Output the (X, Y) coordinate of the center of the cell containing the given text.  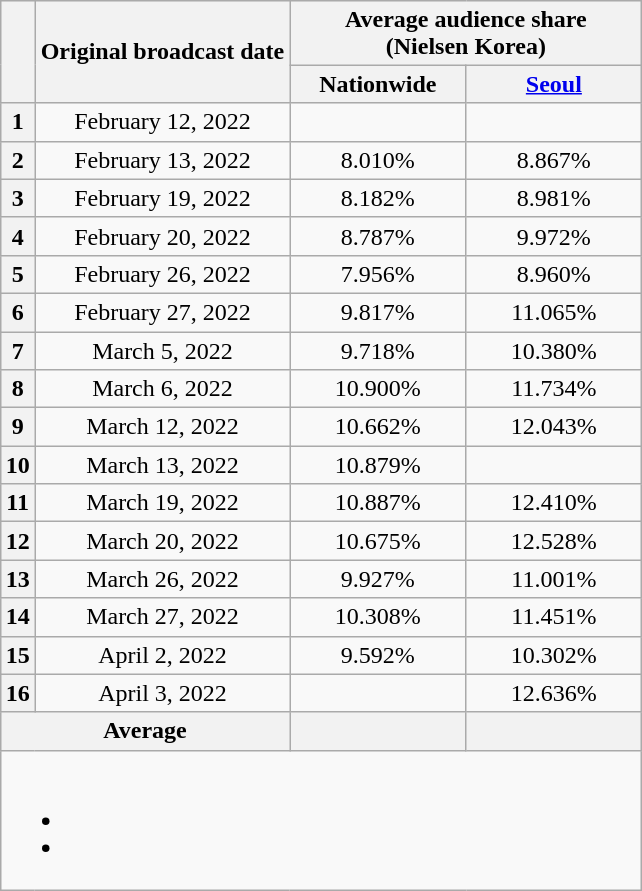
February 20, 2022 (162, 236)
15 (18, 655)
8.010% (378, 160)
February 26, 2022 (162, 274)
8.960% (554, 274)
Original broadcast date (162, 52)
February 19, 2022 (162, 198)
8.981% (554, 198)
13 (18, 579)
10.308% (378, 617)
9.972% (554, 236)
April 2, 2022 (162, 655)
March 27, 2022 (162, 617)
14 (18, 617)
9.817% (378, 312)
5 (18, 274)
9 (18, 427)
2 (18, 160)
8 (18, 389)
7.956% (378, 274)
March 20, 2022 (162, 541)
10.302% (554, 655)
8.787% (378, 236)
4 (18, 236)
March 13, 2022 (162, 465)
February 12, 2022 (162, 122)
March 19, 2022 (162, 503)
11.065% (554, 312)
12.410% (554, 503)
March 26, 2022 (162, 579)
9.592% (378, 655)
10.879% (378, 465)
9.718% (378, 351)
April 3, 2022 (162, 693)
3 (18, 198)
10.380% (554, 351)
March 5, 2022 (162, 351)
16 (18, 693)
February 27, 2022 (162, 312)
6 (18, 312)
February 13, 2022 (162, 160)
10.900% (378, 389)
12.528% (554, 541)
11.001% (554, 579)
10.662% (378, 427)
9.927% (378, 579)
12.636% (554, 693)
March 12, 2022 (162, 427)
Average (145, 731)
8.182% (378, 198)
12 (18, 541)
Average audience share(Nielsen Korea) (466, 32)
March 6, 2022 (162, 389)
11.734% (554, 389)
11 (18, 503)
7 (18, 351)
1 (18, 122)
Nationwide (378, 84)
10.675% (378, 541)
10 (18, 465)
8.867% (554, 160)
12.043% (554, 427)
11.451% (554, 617)
Seoul (554, 84)
10.887% (378, 503)
